Determine the [X, Y] coordinate at the center of the cell enclosing the given text.  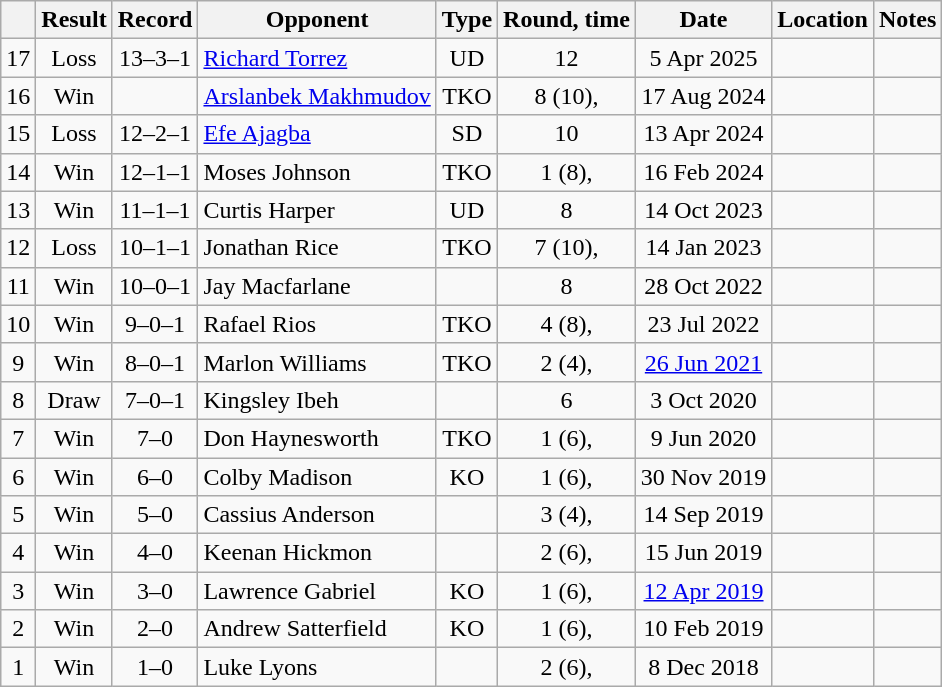
12–1–1 [155, 172]
Location [823, 20]
30 Nov 2019 [703, 477]
12 Apr 2019 [703, 591]
Record [155, 20]
Efe Ajagba [317, 134]
Moses Johnson [317, 172]
Round, time [567, 20]
16 [18, 96]
9–0–1 [155, 324]
Curtis Harper [317, 210]
8 Dec 2018 [703, 667]
Marlon Williams [317, 362]
13 [18, 210]
Jay Macfarlane [317, 286]
Richard Torrez [317, 58]
Cassius Anderson [317, 515]
Date [703, 20]
6–0 [155, 477]
14 Oct 2023 [703, 210]
11 [18, 286]
4–0 [155, 553]
9 [18, 362]
Keenan Hickmon [317, 553]
Rafael Rios [317, 324]
Arslanbek Makhmudov [317, 96]
13–3–1 [155, 58]
Don Haynesworth [317, 438]
23 Jul 2022 [703, 324]
17 [18, 58]
2–0 [155, 629]
2 (4), [567, 362]
7 (10), [567, 248]
5–0 [155, 515]
Kingsley Ibeh [317, 400]
Opponent [317, 20]
Result [74, 20]
SD [466, 134]
10–0–1 [155, 286]
1 (8), [567, 172]
15 [18, 134]
5 Apr 2025 [703, 58]
1–0 [155, 667]
Lawrence Gabriel [317, 591]
3–0 [155, 591]
14 [18, 172]
16 Feb 2024 [703, 172]
Luke Lyons [317, 667]
8 (10), [567, 96]
10–1–1 [155, 248]
14 Sep 2019 [703, 515]
28 Oct 2022 [703, 286]
10 Feb 2019 [703, 629]
2 [18, 629]
Draw [74, 400]
Notes [907, 20]
11–1–1 [155, 210]
4 (8), [567, 324]
1 [18, 667]
7 [18, 438]
13 Apr 2024 [703, 134]
3 Oct 2020 [703, 400]
3 [18, 591]
Colby Madison [317, 477]
9 Jun 2020 [703, 438]
15 Jun 2019 [703, 553]
4 [18, 553]
17 Aug 2024 [703, 96]
26 Jun 2021 [703, 362]
8–0–1 [155, 362]
Type [466, 20]
7–0–1 [155, 400]
7–0 [155, 438]
12–2–1 [155, 134]
5 [18, 515]
Jonathan Rice [317, 248]
14 Jan 2023 [703, 248]
Andrew Satterfield [317, 629]
3 (4), [567, 515]
